Find where the given text appears and provide that cell's center as [x, y] coordinate. 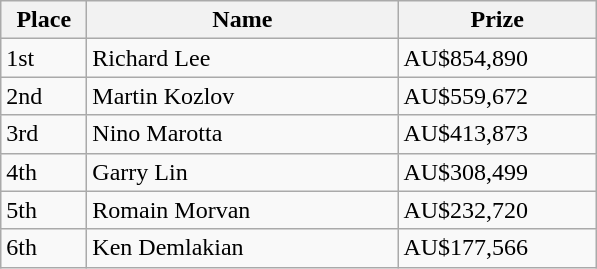
1st [44, 58]
2nd [44, 96]
Nino Marotta [242, 134]
Place [44, 20]
Martin Kozlov [242, 96]
Name [242, 20]
AU$308,499 [498, 172]
Romain Morvan [242, 210]
Garry Lin [242, 172]
6th [44, 248]
5th [44, 210]
AU$559,672 [498, 96]
Ken Demlakian [242, 248]
AU$413,873 [498, 134]
3rd [44, 134]
Richard Lee [242, 58]
AU$854,890 [498, 58]
4th [44, 172]
Prize [498, 20]
AU$232,720 [498, 210]
AU$177,566 [498, 248]
